Pinpoint the cell where the given text exists, returning its (X, Y) midpoint coordinate. 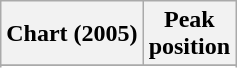
Chart (2005) (72, 34)
Peakposition (189, 34)
